Find where the given text appears and provide that cell's center as [x, y] coordinate. 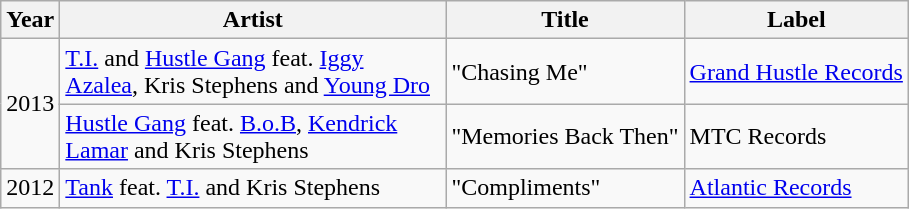
"Compliments" [565, 188]
MTC Records [796, 136]
Tank feat. T.I. and Kris Stephens [253, 188]
"Memories Back Then" [565, 136]
Label [796, 20]
"Chasing Me" [565, 72]
Title [565, 20]
Hustle Gang feat. B.o.B, Kendrick Lamar and Kris Stephens [253, 136]
T.I. and Hustle Gang feat. Iggy Azalea, Kris Stephens and Young Dro [253, 72]
Atlantic Records [796, 188]
2013 [30, 104]
Grand Hustle Records [796, 72]
Artist [253, 20]
2012 [30, 188]
Year [30, 20]
